Return (X, Y) of the center of cell containing provided text 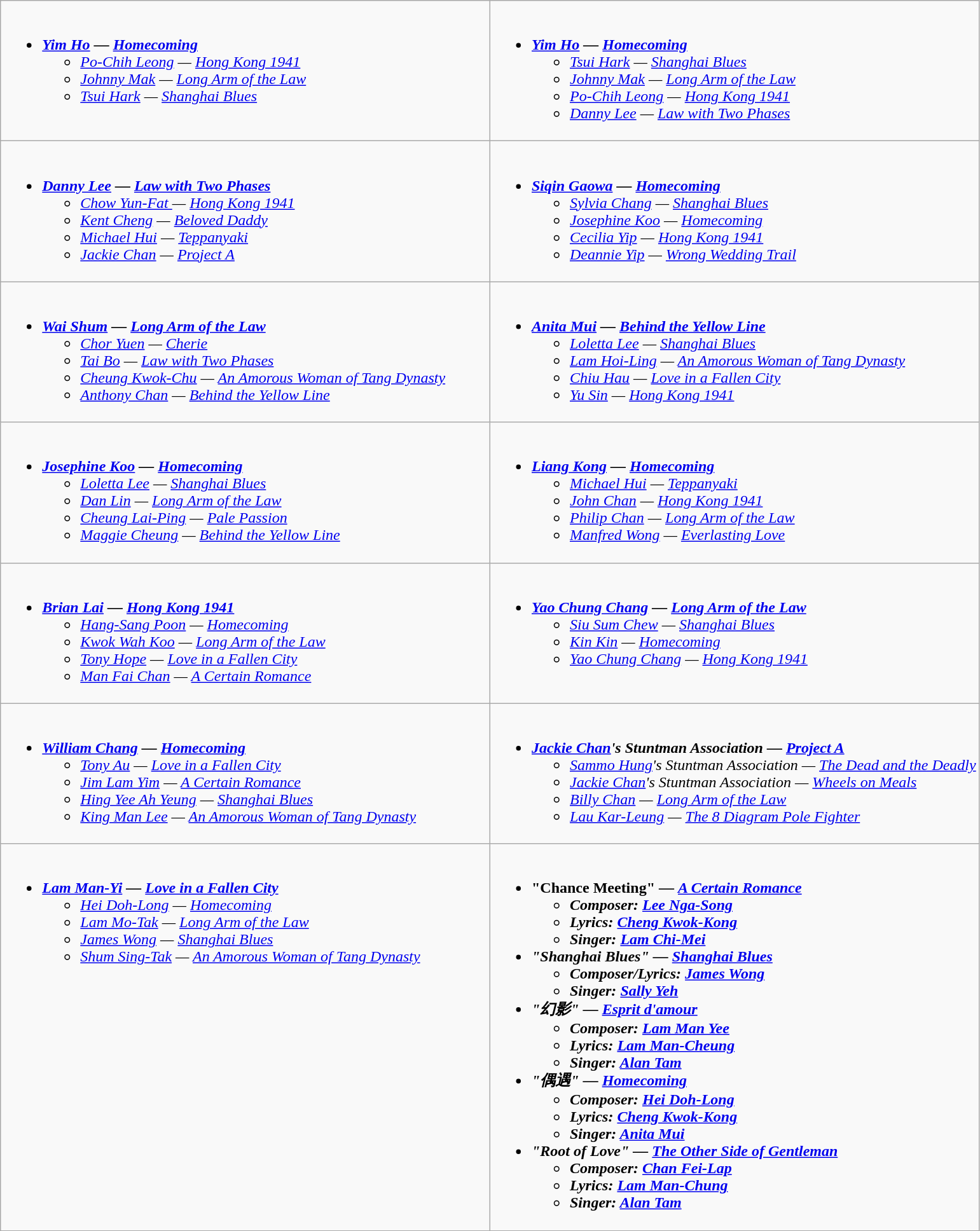
Yim Ho — HomecomingPo-Chih Leong — Hong Kong 1941Johnny Mak — Long Arm of the LawTsui Hark — Shanghai Blues (245, 71)
Siqin Gaowa — HomecomingSylvia Chang — Shanghai BluesJosephine Koo — HomecomingCecilia Yip — Hong Kong 1941Deannie Yip — Wrong Wedding Trail (735, 211)
Liang Kong — HomecomingMichael Hui — TeppanyakiJohn Chan — Hong Kong 1941Philip Chan — Long Arm of the LawManfred Wong — Everlasting Love (735, 492)
Yao Chung Chang — Long Arm of the LawSiu Sum Chew — Shanghai BluesKin Kin — HomecomingYao Chung Chang — Hong Kong 1941 (735, 633)
Yim Ho — HomecomingTsui Hark — Shanghai BluesJohnny Mak — Long Arm of the LawPo-Chih Leong — Hong Kong 1941Danny Lee — Law with Two Phases (735, 71)
Danny Lee — Law with Two PhasesChow Yun-Fat — Hong Kong 1941Kent Cheng — Beloved DaddyMichael Hui — TeppanyakiJackie Chan — Project A (245, 211)
